Search for the cell housing the specified text and yield its (X, Y) center coordinate. 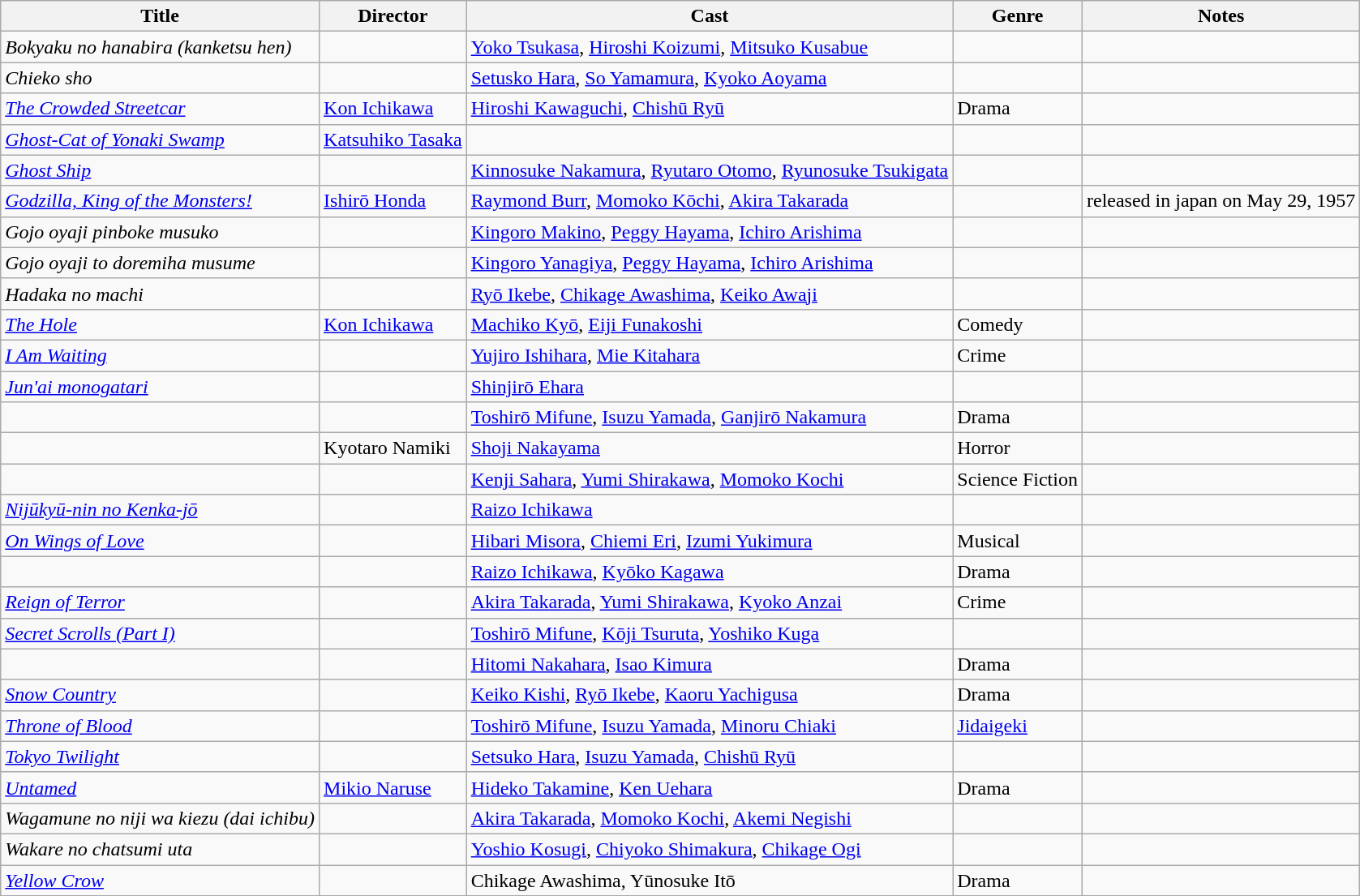
Horror (1018, 448)
Reign of Terror (161, 602)
Secret Scrolls (Part I) (161, 633)
Bokyaku no hanabira (kanketsu hen) (161, 47)
Katsuhiko Tasaka (393, 139)
Kyotaro Namiki (393, 448)
Throne of Blood (161, 726)
Yellow Crow (161, 880)
Hiroshi Kawaguchi, Chishū Ryū (710, 109)
Kinnosuke Nakamura, Ryutaro Otomo, Ryunosuke Tsukigata (710, 170)
Mikio Naruse (393, 787)
Cast (710, 16)
Notes (1221, 16)
Godzilla, King of the Monsters! (161, 201)
Hadaka no machi (161, 294)
Machiko Kyō, Eiji Funakoshi (710, 324)
Nijūkyū-nin no Kenka-jō (161, 510)
Jun'ai monogatari (161, 387)
Ishirō Honda (393, 201)
Genre (1018, 16)
Chieko sho (161, 78)
Kenji Sahara, Yumi Shirakawa, Momoko Kochi (710, 479)
Untamed (161, 787)
The Hole (161, 324)
Shoji Nakayama (710, 448)
Kingoro Makino, Peggy Hayama, Ichiro Arishima (710, 232)
released in japan on May 29, 1957 (1221, 201)
Keiko Kishi, Ryō Ikebe, Kaoru Yachigusa (710, 695)
Gojo oyaji to doremiha musume (161, 263)
Yoko Tsukasa, Hiroshi Koizumi, Mitsuko Kusabue (710, 47)
Tokyo Twilight (161, 757)
Akira Takarada, Momoko Kochi, Akemi Negishi (710, 818)
Gojo oyaji pinboke musuko (161, 232)
Science Fiction (1018, 479)
Comedy (1018, 324)
Ghost Ship (161, 170)
Director (393, 16)
Raizo Ichikawa, Kyōko Kagawa (710, 572)
Toshirō Mifune, Isuzu Yamada, Ganjirō Nakamura (710, 418)
Toshirō Mifune, Isuzu Yamada, Minoru Chiaki (710, 726)
I Am Waiting (161, 355)
Snow Country (161, 695)
Title (161, 16)
On Wings of Love (161, 541)
Setsuko Hara, Isuzu Yamada, Chishū Ryū (710, 757)
Yujiro Ishihara, Mie Kitahara (710, 355)
Raizo Ichikawa (710, 510)
Raymond Burr, Momoko Kōchi, Akira Takarada (710, 201)
Shinjirō Ehara (710, 387)
Hideko Takamine, Ken Uehara (710, 787)
The Crowded Streetcar (161, 109)
Hibari Misora, Chiemi Eri, Izumi Yukimura (710, 541)
Chikage Awashima, Yūnosuke Itō (710, 880)
Ryō Ikebe, Chikage Awashima, Keiko Awaji (710, 294)
Akira Takarada, Yumi Shirakawa, Kyoko Anzai (710, 602)
Yoshio Kosugi, Chiyoko Shimakura, Chikage Ogi (710, 849)
Wakare no chatsumi uta (161, 849)
Ghost-Cat of Yonaki Swamp (161, 139)
Toshirō Mifune, Kōji Tsuruta, Yoshiko Kuga (710, 633)
Musical (1018, 541)
Setusko Hara, So Yamamura, Kyoko Aoyama (710, 78)
Kingoro Yanagiya, Peggy Hayama, Ichiro Arishima (710, 263)
Wagamune no niji wa kiezu (dai ichibu) (161, 818)
Hitomi Nakahara, Isao Kimura (710, 664)
Jidaigeki (1018, 726)
